Identify which cell holds the provided text, then report its [X, Y] central coordinate. 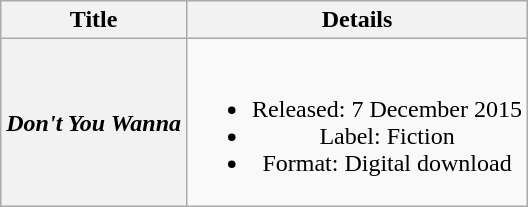
Released: 7 December 2015Label: FictionFormat: Digital download [358, 122]
Don't You Wanna [94, 122]
Details [358, 20]
Title [94, 20]
